Output the [x, y] coordinate of the center of the cell containing the given text.  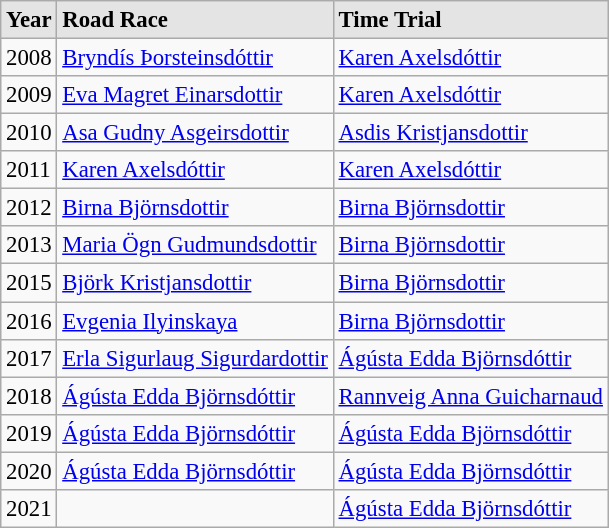
2010 [29, 133]
Björk Kristjansdottir [195, 283]
2013 [29, 245]
Bryndís Þorsteinsdóttir [195, 58]
Eva Magret Einarsdottir [195, 95]
2019 [29, 433]
Evgenia Ilyinskaya [195, 321]
2016 [29, 321]
2009 [29, 95]
Maria Ögn Gudmundsdottir [195, 245]
2012 [29, 208]
Time Trial [470, 20]
2018 [29, 396]
Asa Gudny Asgeirsdottir [195, 133]
2021 [29, 509]
2017 [29, 358]
Road Race [195, 20]
2011 [29, 170]
2008 [29, 58]
Erla Sigurlaug Sigurdardottir [195, 358]
2020 [29, 471]
Asdis Kristjansdottir [470, 133]
Rannveig Anna Guicharnaud [470, 396]
2015 [29, 283]
Year [29, 20]
